Find where the given text appears and provide that cell's center as [X, Y] coordinate. 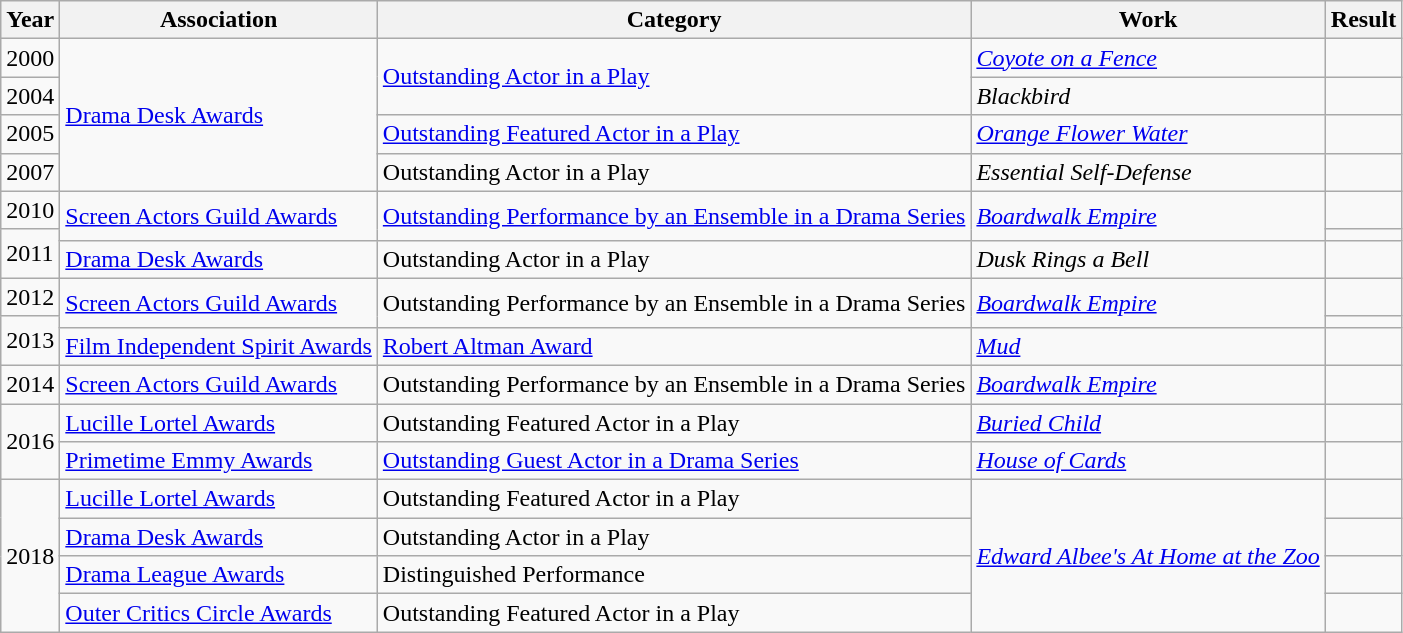
Result [1363, 20]
Distinguished Performance [674, 575]
Work [1148, 20]
Blackbird [1148, 96]
Essential Self-Defense [1148, 172]
2013 [30, 340]
2000 [30, 58]
2018 [30, 556]
Outer Critics Circle Awards [219, 613]
Film Independent Spirit Awards [219, 346]
Dusk Rings a Bell [1148, 259]
Robert Altman Award [674, 346]
Mud [1148, 346]
Orange Flower Water [1148, 134]
2011 [30, 254]
2005 [30, 134]
Buried Child [1148, 423]
Drama League Awards [219, 575]
Association [219, 20]
2007 [30, 172]
2004 [30, 96]
2010 [30, 210]
2014 [30, 384]
2012 [30, 297]
Coyote on a Fence [1148, 58]
Category [674, 20]
2016 [30, 442]
Primetime Emmy Awards [219, 461]
House of Cards [1148, 461]
Edward Albee's At Home at the Zoo [1148, 556]
Year [30, 20]
Outstanding Guest Actor in a Drama Series [674, 461]
